Output the (x, y) coordinate of the center of the cell containing the given text.  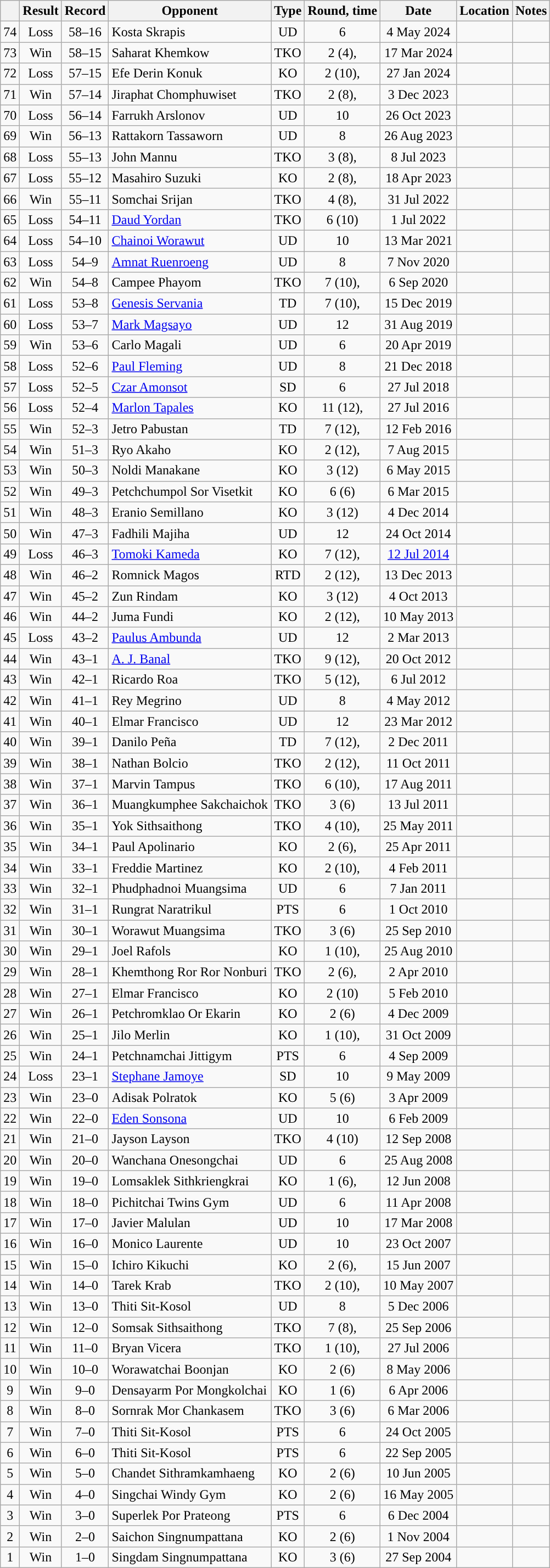
Rey Megrino (190, 701)
Eden Sonsona (190, 1118)
53–6 (85, 345)
6 May 2015 (418, 471)
3 (10, 1515)
14–0 (85, 1286)
56 (10, 408)
10–0 (85, 1369)
Masahiro Suzuki (190, 178)
32 (10, 909)
Jayson Layson (190, 1139)
11 (12), (343, 408)
Noldi Manakane (190, 471)
19 (10, 1181)
Date (418, 11)
43–2 (85, 638)
72 (10, 74)
54–11 (85, 220)
2 Apr 2010 (418, 972)
Ryo Akaho (190, 450)
26 (10, 1035)
58–15 (85, 53)
Somsak Sithsaithong (190, 1328)
17 Mar 2024 (418, 53)
9 (10, 1390)
31 Oct 2009 (418, 1035)
20 Apr 2019 (418, 345)
A. J. Banal (190, 659)
Yok Sithsaithong (190, 826)
2 (10, 1536)
Amnat Ruenroeng (190, 262)
58–16 (85, 32)
23 Mar 2012 (418, 721)
Stephane Jamoye (190, 1077)
49 (10, 554)
7 (10, 1432)
31 (10, 931)
Rungrat Naratrikul (190, 909)
Chainoi Worawut (190, 240)
Adisak Polratok (190, 1097)
55–13 (85, 157)
Ichiro Kikuchi (190, 1264)
25 May 2011 (418, 826)
23–0 (85, 1097)
27 Jul 2016 (418, 408)
Pichitchai Twins Gym (190, 1202)
9 May 2009 (418, 1077)
18–0 (85, 1202)
13 Mar 2021 (418, 240)
Petchnamchai Jittigym (190, 1056)
Jilo Merlin (190, 1035)
Rattakorn Tassaworn (190, 136)
16–0 (85, 1244)
5–0 (85, 1474)
56–14 (85, 115)
12 Jul 2014 (418, 554)
74 (10, 32)
15 Jun 2007 (418, 1264)
Singchai Windy Gym (190, 1494)
45–2 (85, 596)
13–0 (85, 1307)
16 May 2005 (418, 1494)
5 (10, 1474)
Fadhili Majiha (190, 533)
11 Apr 2008 (418, 1202)
Monico Laurente (190, 1244)
Paul Fleming (190, 366)
4 Feb 2011 (418, 867)
27 Jul 2018 (418, 387)
5 Dec 2006 (418, 1307)
Marvin Tampus (190, 784)
Petchchumpol Sor Visetkit (190, 491)
45 (10, 638)
41–1 (85, 701)
68 (10, 157)
4 (8), (343, 199)
Paul Apolinario (190, 847)
20–0 (85, 1160)
20 Oct 2012 (418, 659)
Juma Fundi (190, 617)
17 Aug 2011 (418, 784)
52–3 (85, 429)
4 Oct 2013 (418, 596)
5 (6) (343, 1097)
9–0 (85, 1390)
6 Jul 2012 (418, 680)
40–1 (85, 721)
21 (10, 1139)
18 (10, 1202)
27 Sep 2004 (418, 1557)
Javier Malulan (190, 1223)
52–6 (85, 366)
Singdam Singnumpattana (190, 1557)
30 (10, 951)
37 (10, 805)
44 (10, 659)
26 Oct 2023 (418, 115)
Nathan Bolcio (190, 763)
2 (4), (343, 53)
11 (10, 1348)
52–5 (85, 387)
65 (10, 220)
23 Oct 2007 (418, 1244)
44–2 (85, 617)
5 Feb 2010 (418, 993)
Carlo Magali (190, 345)
Saharat Khemkow (190, 53)
59 (10, 345)
6 Apr 2006 (418, 1390)
John Mannu (190, 157)
39–1 (85, 742)
60 (10, 324)
Daud Yordan (190, 220)
25 Apr 2011 (418, 847)
1 (6), (343, 1181)
13 (10, 1307)
14 (10, 1286)
41 (10, 721)
15 (10, 1264)
Campee Phayom (190, 283)
39 (10, 763)
38–1 (85, 763)
Freddie Martinez (190, 867)
27–1 (85, 993)
Marlon Tapales (190, 408)
30–1 (85, 931)
25 Aug 2008 (418, 1160)
4–0 (85, 1494)
17 Mar 2008 (418, 1223)
24 (10, 1077)
33 (10, 888)
Densayarm Por Mongkolchai (190, 1390)
4 Dec 2014 (418, 512)
37–1 (85, 784)
Worawatchai Boonjan (190, 1369)
73 (10, 53)
4 Dec 2009 (418, 1014)
Ricardo Roa (190, 680)
43 (10, 680)
43–1 (85, 659)
58 (10, 366)
21–0 (85, 1139)
18 Apr 2023 (418, 178)
70 (10, 115)
52 (10, 491)
Chandet Sithramkamhaeng (190, 1474)
7 Aug 2015 (418, 450)
54–10 (85, 240)
42 (10, 701)
50 (10, 533)
2 Mar 2013 (418, 638)
16 (10, 1244)
46–3 (85, 554)
7 Jan 2011 (418, 888)
13 Dec 2013 (418, 575)
6 (6) (343, 491)
10 May 2013 (418, 617)
Jiraphat Chomphuwiset (190, 94)
28–1 (85, 972)
24 Oct 2014 (418, 533)
Saichon Singnumpattana (190, 1536)
69 (10, 136)
9 (12), (343, 659)
Romnick Magos (190, 575)
Tarek Krab (190, 1286)
55–11 (85, 199)
28 (10, 993)
23–1 (85, 1077)
Joel Rafols (190, 951)
53–7 (85, 324)
48–3 (85, 512)
38 (10, 784)
Lomsaklek Sithkriengkrai (190, 1181)
66 (10, 199)
4 May 2024 (418, 32)
57 (10, 387)
7 Nov 2020 (418, 262)
1 (6) (343, 1390)
Worawut Muangsima (190, 931)
Genesis Servania (190, 304)
Danilo Peña (190, 742)
31 Aug 2019 (418, 324)
27 (10, 1014)
55 (10, 429)
40 (10, 742)
Zun Rindam (190, 596)
12–0 (85, 1328)
6 (10) (343, 220)
2–0 (85, 1536)
Efe Derin Konuk (190, 74)
12 Feb 2016 (418, 429)
4 (10) (343, 1139)
15–0 (85, 1264)
10 May 2007 (418, 1286)
49–3 (85, 491)
17–0 (85, 1223)
4 May 2012 (418, 701)
19–0 (85, 1181)
2 (10) (343, 993)
46 (10, 617)
50–3 (85, 471)
RTD (288, 575)
3 Apr 2009 (418, 1097)
12 Sep 2008 (418, 1139)
54–8 (85, 283)
Result (41, 11)
53 (10, 471)
4 Sep 2009 (418, 1056)
Jetro Pabustan (190, 429)
8 May 2006 (418, 1369)
35 (10, 847)
1 Nov 2004 (418, 1536)
3–0 (85, 1515)
3 Dec 2023 (418, 94)
53–8 (85, 304)
52–4 (85, 408)
29–1 (85, 951)
51–3 (85, 450)
21 Dec 2018 (418, 366)
25 Sep 2010 (418, 931)
Khemthong Ror Ror Nonburi (190, 972)
Type (288, 11)
32–1 (85, 888)
54 (10, 450)
35–1 (85, 826)
6 Mar 2015 (418, 491)
15 Dec 2019 (418, 304)
7 (8), (343, 1328)
63 (10, 262)
26 Aug 2023 (418, 136)
1 Jul 2022 (418, 220)
25 Aug 2010 (418, 951)
1–0 (85, 1557)
1 Oct 2010 (418, 909)
Sornrak Mor Chankasem (190, 1411)
64 (10, 240)
62 (10, 283)
34 (10, 867)
Petchromklao Or Ekarin (190, 1014)
56–13 (85, 136)
46–2 (85, 575)
Round, time (343, 11)
Tomoki Kameda (190, 554)
8 Jul 2023 (418, 157)
Mark Magsayo (190, 324)
13 Jul 2011 (418, 805)
Phudphadnoi Muangsima (190, 888)
24–1 (85, 1056)
54–9 (85, 262)
6 Mar 2006 (418, 1411)
57–15 (85, 74)
42–1 (85, 680)
Kosta Skrapis (190, 32)
Bryan Vicera (190, 1348)
33–1 (85, 867)
31 Jul 2022 (418, 199)
6 Feb 2009 (418, 1118)
25 Sep 2006 (418, 1328)
12 Jun 2008 (418, 1181)
1 (10, 1557)
6 (10), (343, 784)
24 Oct 2005 (418, 1432)
22–0 (85, 1118)
36 (10, 826)
4 (10), (343, 826)
27 Jul 2006 (418, 1348)
5 (12), (343, 680)
Superlek Por Prateong (190, 1515)
25–1 (85, 1035)
Record (85, 11)
3 (8), (343, 157)
26–1 (85, 1014)
4 (10, 1494)
6–0 (85, 1453)
Muangkumphee Sakchaichok (190, 805)
20 (10, 1160)
11 Oct 2011 (418, 763)
Paulus Ambunda (190, 638)
51 (10, 512)
11–0 (85, 1348)
7–0 (85, 1432)
25 (10, 1056)
Eranio Semillano (190, 512)
31–1 (85, 909)
8–0 (85, 1411)
17 (10, 1223)
Somchai Srijan (190, 199)
Wanchana Onesongchai (190, 1160)
Czar Amonsot (190, 387)
2 Dec 2011 (418, 742)
10 Jun 2005 (418, 1474)
Opponent (190, 11)
Farrukh Arslonov (190, 115)
55–12 (85, 178)
Location (485, 11)
29 (10, 972)
22 Sep 2005 (418, 1453)
47–3 (85, 533)
6 Sep 2020 (418, 283)
23 (10, 1097)
67 (10, 178)
61 (10, 304)
36–1 (85, 805)
34–1 (85, 847)
22 (10, 1118)
Notes (531, 11)
27 Jan 2024 (418, 74)
71 (10, 94)
57–14 (85, 94)
48 (10, 575)
47 (10, 596)
6 Dec 2004 (418, 1515)
